Pinpoint the cell where the given text exists, returning its (x, y) midpoint coordinate. 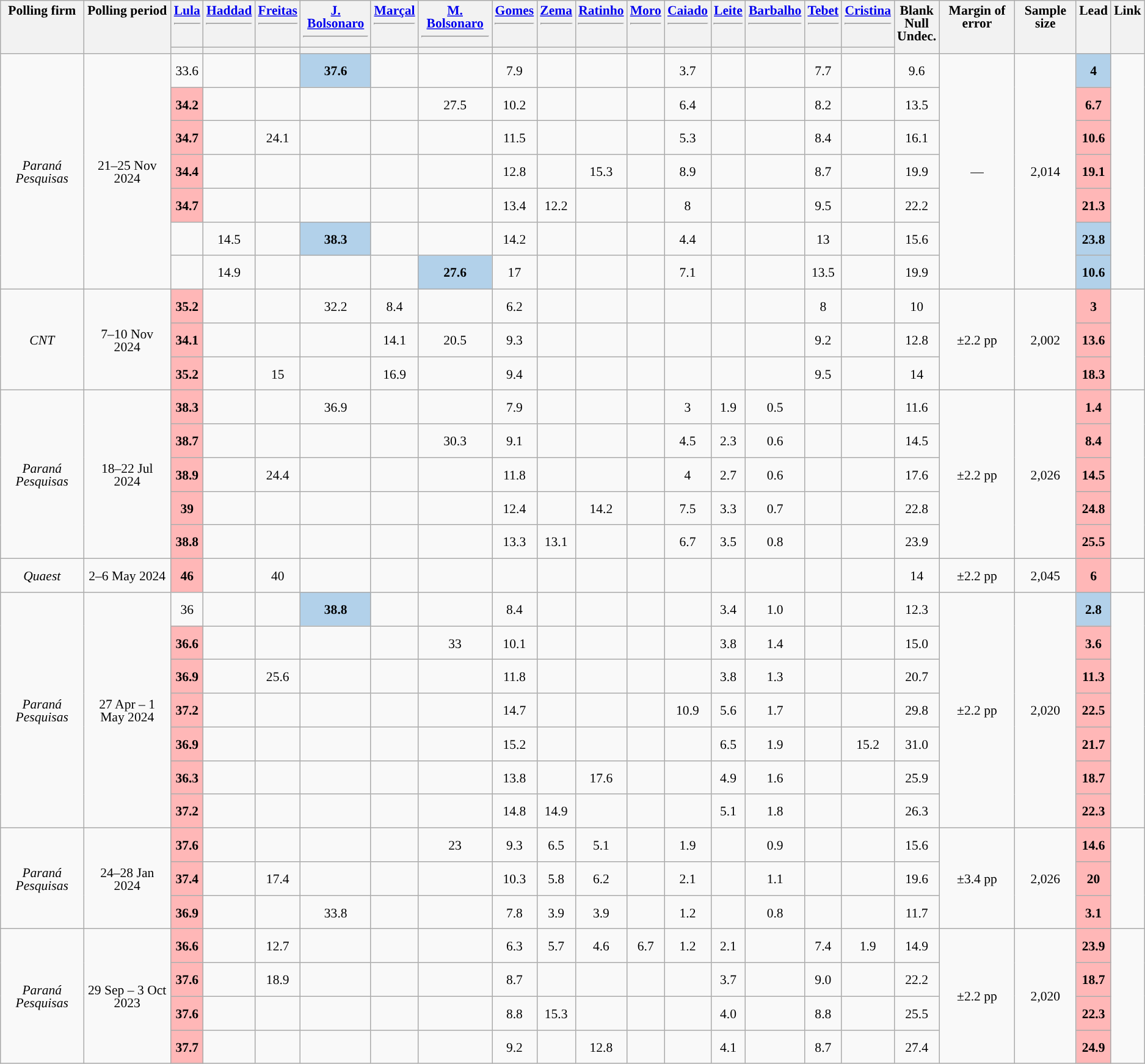
27.4 (917, 1047)
32.2 (336, 307)
Sample size (1045, 27)
25.6 (277, 677)
7.7 (823, 71)
2.7 (728, 474)
11.3 (1093, 677)
22.5 (1093, 710)
9.0 (823, 980)
39 (187, 508)
34.2 (187, 104)
7.4 (823, 946)
1.3 (775, 677)
1.8 (775, 811)
1.7 (775, 710)
36.3 (187, 778)
30.3 (456, 441)
CNT (42, 340)
24.8 (1093, 508)
11.6 (917, 407)
23 (456, 845)
33.8 (336, 913)
37.7 (187, 1047)
21.3 (1093, 205)
21.7 (1093, 744)
4.9 (728, 778)
26.3 (917, 811)
14.1 (394, 340)
4.4 (688, 239)
8.9 (688, 171)
3.1 (1093, 913)
4.5 (688, 441)
Quaest (42, 575)
Polling period (127, 27)
0.9 (775, 845)
0.5 (775, 407)
Cristina (868, 24)
33 (456, 643)
J. Bolsonaro (336, 24)
7–10 Nov 2024 (127, 340)
Moro (646, 24)
17 (515, 272)
Ratinho (601, 24)
5.7 (556, 946)
34.1 (187, 340)
12.3 (917, 610)
3.3 (728, 508)
24.4 (277, 474)
10.1 (515, 643)
10.2 (515, 104)
Barbalho (775, 24)
7.5 (688, 508)
18.9 (277, 980)
7.8 (515, 913)
Haddad (230, 24)
20.7 (917, 677)
2.8 (1093, 610)
Lead (1093, 27)
4.0 (728, 1013)
14.8 (515, 811)
7.1 (688, 272)
BlankNullUndec. (917, 27)
13.1 (556, 542)
31.0 (917, 744)
5.3 (688, 138)
14.7 (515, 710)
9.1 (515, 441)
12.2 (556, 205)
13.6 (1093, 340)
12.4 (515, 508)
2,014 (1045, 172)
M. Bolsonaro (456, 24)
12.7 (277, 946)
25.9 (917, 778)
6.4 (688, 104)
13 (823, 239)
— (977, 172)
Marçal (394, 24)
13.8 (515, 778)
Margin of error (977, 27)
23.8 (1093, 239)
13.4 (515, 205)
1.0 (775, 610)
27 Apr – 1 May 2024 (127, 710)
Link (1127, 27)
2,045 (1045, 575)
Zema (556, 24)
22.8 (917, 508)
9.4 (515, 374)
21–25 Nov 2024 (127, 172)
4.6 (601, 946)
5.8 (556, 878)
1.6 (775, 778)
5.6 (728, 710)
37.4 (187, 878)
13.3 (515, 542)
24.9 (1093, 1047)
Leite (728, 24)
20.5 (456, 340)
2–6 May 2024 (127, 575)
3.5 (728, 542)
16.1 (917, 138)
18.3 (1093, 374)
10.9 (688, 710)
19.6 (917, 878)
Freitas (277, 24)
11.7 (917, 913)
29.8 (917, 710)
20 (1093, 878)
38.7 (187, 441)
15 (277, 374)
19.1 (1093, 171)
27.6 (456, 272)
33.6 (187, 71)
Polling firm (42, 27)
36 (187, 610)
2,002 (1045, 340)
2.3 (728, 441)
24–28 Jan 2024 (127, 878)
27.5 (456, 104)
18–22 Jul 2024 (127, 475)
16.9 (394, 374)
40 (277, 575)
11.5 (515, 138)
±3.4 pp (977, 878)
38.9 (187, 474)
10 (917, 307)
9.6 (917, 71)
10.3 (515, 878)
8.2 (823, 104)
3.4 (728, 610)
3.6 (1093, 643)
15.0 (917, 643)
46 (187, 575)
Caiado (688, 24)
29 Sep – 3 Oct 2023 (127, 996)
6 (1093, 575)
34.4 (187, 171)
6.3 (515, 946)
Tebet (823, 24)
0.7 (775, 508)
17.4 (277, 878)
1.1 (775, 878)
14.6 (1093, 845)
4.1 (728, 1047)
Gomes (515, 24)
Lula (187, 24)
24.1 (277, 138)
